Find where the given text appears and provide that cell's center as [X, Y] coordinate. 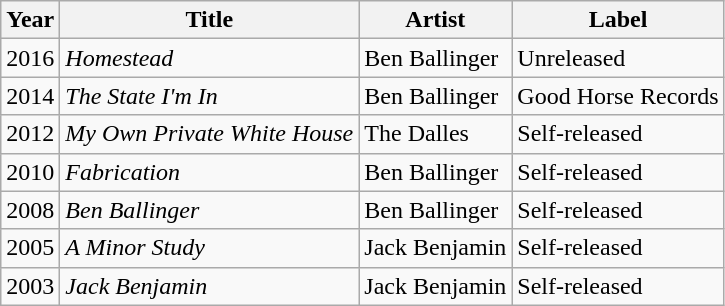
2014 [30, 96]
My Own Private White House [210, 134]
Good Horse Records [618, 96]
2005 [30, 248]
Label [618, 20]
Year [30, 20]
Artist [436, 20]
2003 [30, 286]
2012 [30, 134]
2008 [30, 210]
The Dalles [436, 134]
2010 [30, 172]
2016 [30, 58]
Homestead [210, 58]
Unreleased [618, 58]
A Minor Study [210, 248]
Title [210, 20]
The State I'm In [210, 96]
Fabrication [210, 172]
